Identify which cell holds the provided text, then report its [x, y] central coordinate. 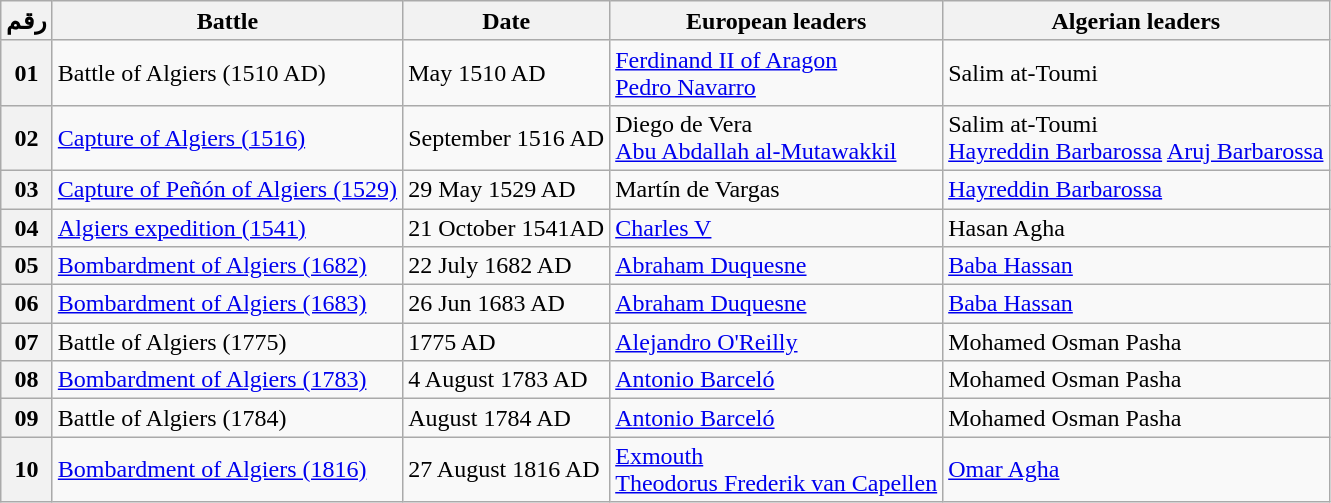
1775 AD [506, 342]
4 August 1783 AD [506, 380]
10 [27, 470]
02 [27, 138]
Salim at-ToumiHayreddin Barbarossa Aruj Barbarossa [1136, 138]
04 [27, 227]
European leaders [776, 21]
Bombardment of Algiers (1683) [227, 304]
Date [506, 21]
Salim at-Toumi [1136, 72]
رقم [27, 21]
Alejandro O'Reilly [776, 342]
August 1784 AD [506, 418]
September 1516 AD [506, 138]
Battle [227, 21]
Algerian leaders [1136, 21]
Bombardment of Algiers (1783) [227, 380]
03 [27, 189]
Bombardment of Algiers (1682) [227, 266]
06 [27, 304]
Bombardment of Algiers (1816) [227, 470]
Hayreddin Barbarossa [1136, 189]
07 [27, 342]
Ferdinand II of AragonPedro Navarro [776, 72]
22 July 1682 AD [506, 266]
Battle of Algiers (1510 AD) [227, 72]
Omar Agha [1136, 470]
Charles V [776, 227]
May 1510 AD [506, 72]
29 May 1529 AD [506, 189]
Capture of Peñón of Algiers (1529) [227, 189]
21 October 1541AD [506, 227]
08 [27, 380]
Algiers expedition (1541) [227, 227]
Diego de VeraAbu Abdallah al-Mutawakkil [776, 138]
26 Jun 1683 AD [506, 304]
Hasan Agha [1136, 227]
ExmouthTheodorus Frederik van Capellen [776, 470]
Battle of Algiers (1784) [227, 418]
01 [27, 72]
Capture of Algiers (1516) [227, 138]
Battle of Algiers (1775) [227, 342]
09 [27, 418]
27 August 1816 AD [506, 470]
05 [27, 266]
Martín de Vargas [776, 189]
